From the cell containing the given text, extract its center point as (X, Y) coordinate. 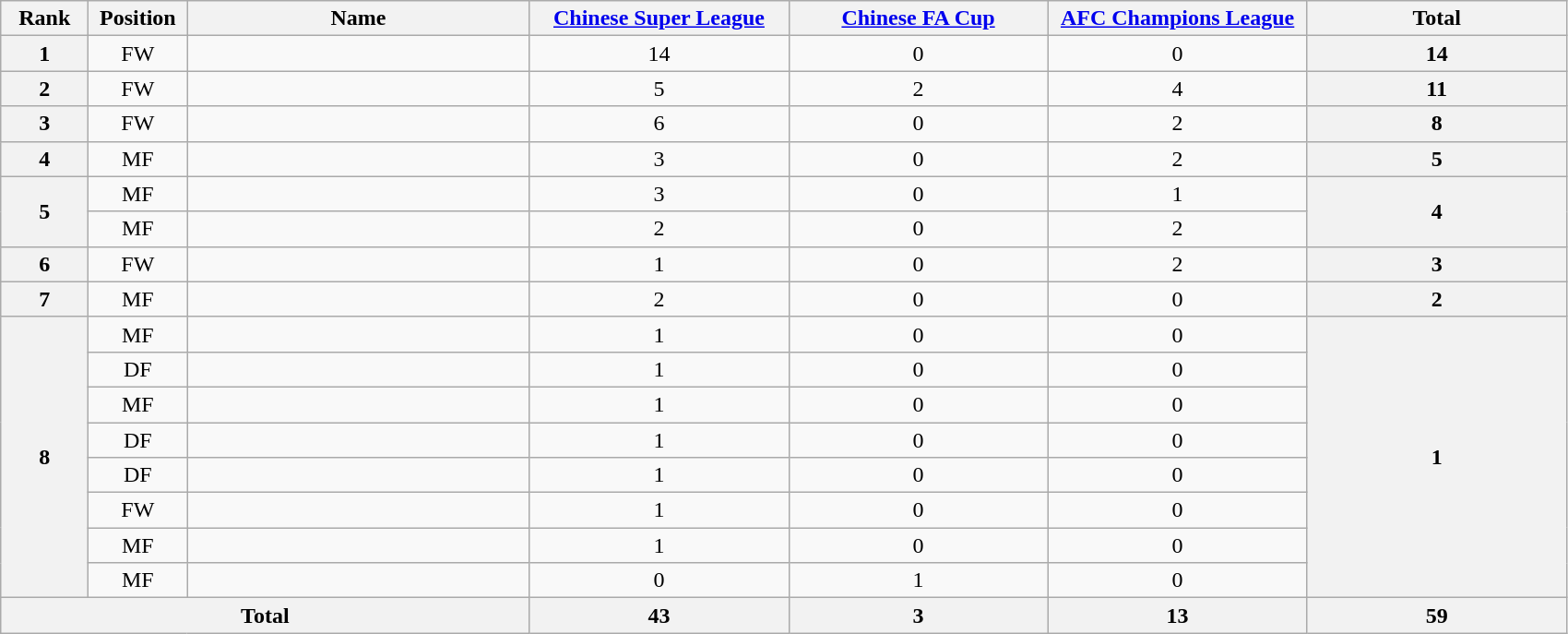
Chinese FA Cup (919, 18)
Rank (44, 18)
Chinese Super League (659, 18)
13 (1177, 616)
43 (659, 616)
11 (1437, 89)
AFC Champions League (1177, 18)
59 (1437, 616)
7 (44, 299)
Position (138, 18)
Name (358, 18)
